Scan for the cell matching the given text and deliver its [X, Y] coordinate at center. 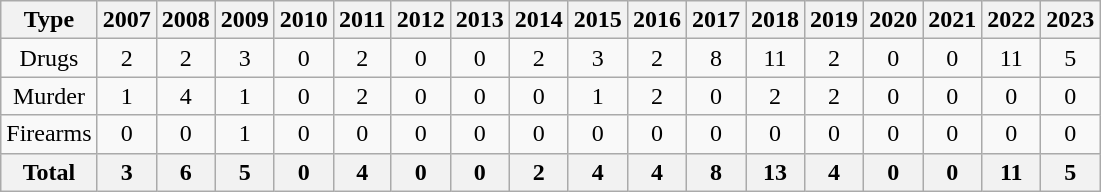
Murder [49, 96]
2020 [894, 20]
Drugs [49, 58]
2012 [420, 20]
Total [49, 172]
2009 [244, 20]
2010 [304, 20]
2011 [362, 20]
2023 [1070, 20]
2015 [598, 20]
2017 [716, 20]
Type [49, 20]
6 [186, 172]
2018 [776, 20]
2014 [538, 20]
Firearms [49, 134]
2019 [834, 20]
2021 [952, 20]
2013 [480, 20]
2007 [126, 20]
2008 [186, 20]
2022 [1012, 20]
2016 [656, 20]
13 [776, 172]
